Detect which cell encompasses the target text, then output its (x, y) center coordinate. 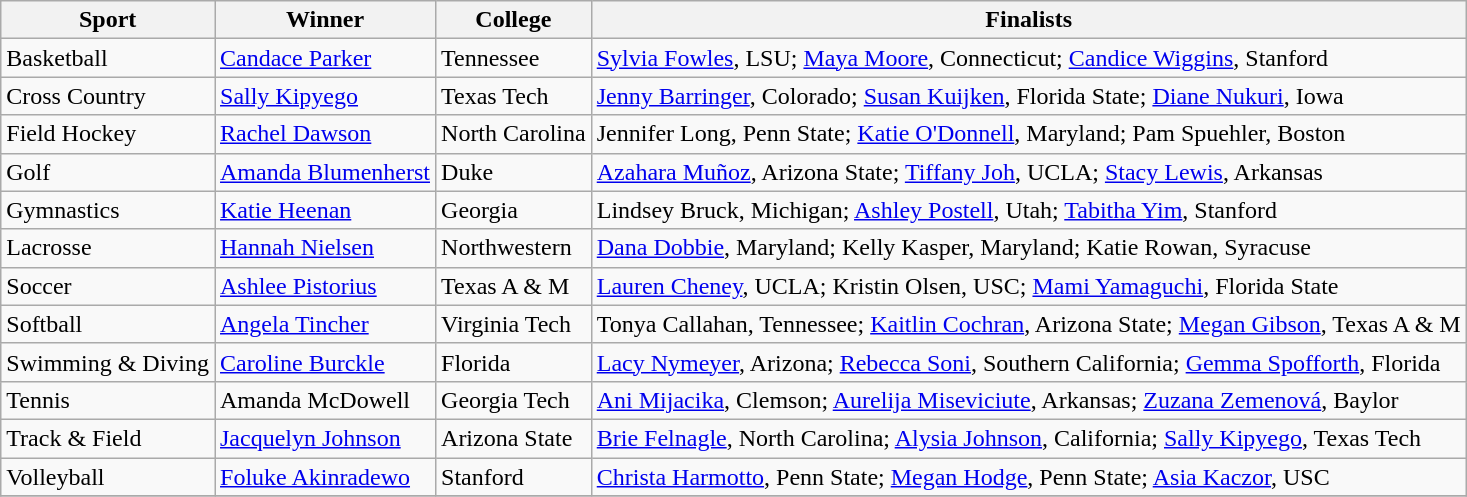
Texas A & M (514, 286)
Track & Field (108, 438)
Gymnastics (108, 210)
Azahara Muñoz, Arizona State; Tiffany Joh, UCLA; Stacy Lewis, Arkansas (1028, 172)
Lauren Cheney, UCLA; Kristin Olsen, USC; Mami Yamaguchi, Florida State (1028, 286)
Softball (108, 324)
Jennifer Long, Penn State; Katie O'Donnell, Maryland; Pam Spuehler, Boston (1028, 134)
Hannah Nielsen (324, 248)
Tennessee (514, 58)
Tennis (108, 400)
Volleyball (108, 477)
Lacy Nymeyer, Arizona; Rebecca Soni, Southern California; Gemma Spofforth, Florida (1028, 362)
Foluke Akinradewo (324, 477)
Soccer (108, 286)
Texas Tech (514, 96)
Amanda McDowell (324, 400)
Northwestern (514, 248)
Brie Felnagle, North Carolina; Alysia Johnson, California; Sally Kipyego, Texas Tech (1028, 438)
College (514, 20)
Georgia Tech (514, 400)
Tonya Callahan, Tennessee; Kaitlin Cochran, Arizona State; Megan Gibson, Texas A & M (1028, 324)
Sylvia Fowles, LSU; Maya Moore, Connecticut; Candice Wiggins, Stanford (1028, 58)
North Carolina (514, 134)
Stanford (514, 477)
Finalists (1028, 20)
Lacrosse (108, 248)
Sally Kipyego (324, 96)
Winner (324, 20)
Cross Country (108, 96)
Dana Dobbie, Maryland; Kelly Kasper, Maryland; Katie Rowan, Syracuse (1028, 248)
Ashlee Pistorius (324, 286)
Rachel Dawson (324, 134)
Lindsey Bruck, Michigan; Ashley Postell, Utah; Tabitha Yim, Stanford (1028, 210)
Virginia Tech (514, 324)
Florida (514, 362)
Caroline Burckle (324, 362)
Georgia (514, 210)
Candace Parker (324, 58)
Golf (108, 172)
Field Hockey (108, 134)
Jacquelyn Johnson (324, 438)
Duke (514, 172)
Jenny Barringer, Colorado; Susan Kuijken, Florida State; Diane Nukuri, Iowa (1028, 96)
Katie Heenan (324, 210)
Basketball (108, 58)
Amanda Blumenherst (324, 172)
Angela Tincher (324, 324)
Sport (108, 20)
Arizona State (514, 438)
Ani Mijacika, Clemson; Aurelija Miseviciute, Arkansas; Zuzana Zemenová, Baylor (1028, 400)
Christa Harmotto, Penn State; Megan Hodge, Penn State; Asia Kaczor, USC (1028, 477)
Swimming & Diving (108, 362)
